Output the (X, Y) coordinate of the center of the cell containing the given text.  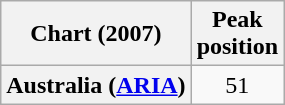
51 (237, 85)
Australia (ARIA) (96, 85)
Chart (2007) (96, 34)
Peakposition (237, 34)
